Locate the cell with the specified text and output its (X, Y) center coordinate. 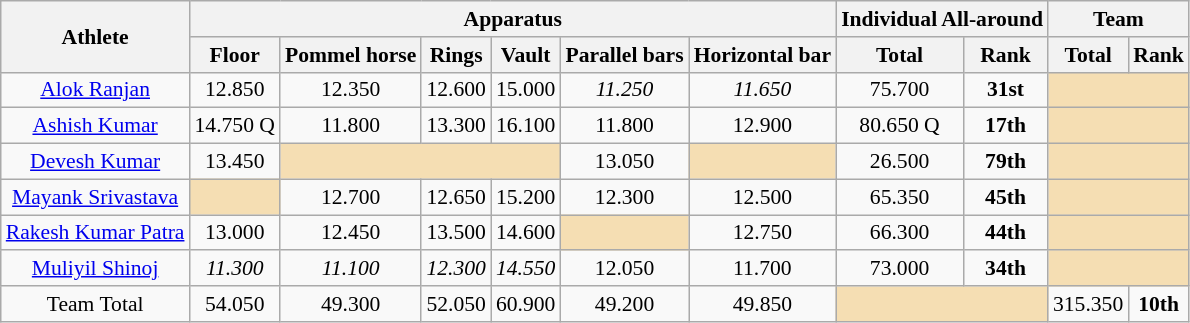
13.050 (624, 162)
14.550 (526, 269)
12.750 (762, 233)
26.500 (900, 162)
12.850 (235, 90)
14.600 (526, 233)
13.000 (235, 233)
49.850 (762, 304)
Team (1118, 19)
Athlete (96, 36)
52.050 (456, 304)
12.700 (350, 197)
13.450 (235, 162)
66.300 (900, 233)
12.650 (456, 197)
Individual All-around (942, 19)
13.300 (456, 126)
15.200 (526, 197)
Pommel horse (350, 55)
11.650 (762, 90)
Parallel bars (624, 55)
49.300 (350, 304)
15.000 (526, 90)
34th (1006, 269)
Muliyil Shinoj (96, 269)
75.700 (900, 90)
12.050 (624, 269)
11.250 (624, 90)
12.450 (350, 233)
65.350 (900, 197)
11.100 (350, 269)
80.650 Q (900, 126)
Rakesh Kumar Patra (96, 233)
44th (1006, 233)
Mayank Srivastava (96, 197)
12.600 (456, 90)
Team Total (96, 304)
60.900 (526, 304)
79th (1006, 162)
Apparatus (514, 19)
14.750 Q (235, 126)
Devesh Kumar (96, 162)
10th (1158, 304)
49.200 (624, 304)
11.700 (762, 269)
Vault (526, 55)
Floor (235, 55)
Rings (456, 55)
73.000 (900, 269)
12.500 (762, 197)
11.300 (235, 269)
315.350 (1088, 304)
Horizontal bar (762, 55)
17th (1006, 126)
12.350 (350, 90)
31st (1006, 90)
13.500 (456, 233)
45th (1006, 197)
54.050 (235, 304)
Alok Ranjan (96, 90)
16.100 (526, 126)
Ashish Kumar (96, 126)
12.900 (762, 126)
